Provide the [x, y] coordinate of the cell's center where the given text is located.  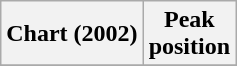
Peakposition [189, 34]
Chart (2002) [72, 34]
